Pinpoint the cell where the given text exists, returning its (X, Y) midpoint coordinate. 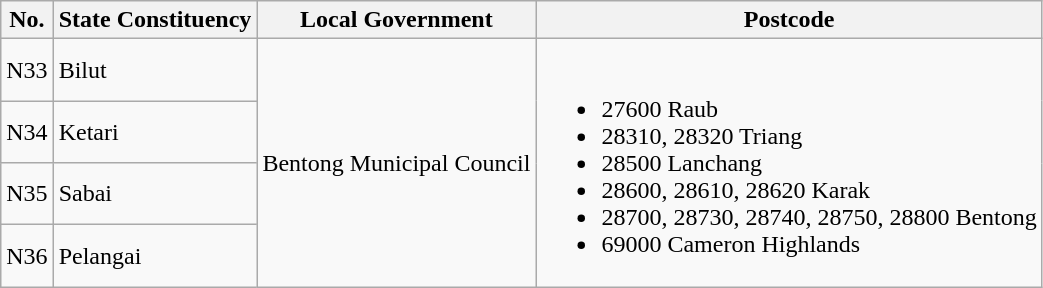
Sabai (155, 194)
N34 (27, 132)
Bentong Municipal Council (396, 163)
N36 (27, 256)
No. (27, 20)
Bilut (155, 70)
N33 (27, 70)
Postcode (789, 20)
N35 (27, 194)
State Constituency (155, 20)
27600 Raub28310, 28320 Triang28500 Lanchang28600, 28610, 28620 Karak28700, 28730, 28740, 28750, 28800 Bentong69000 Cameron Highlands (789, 163)
Ketari (155, 132)
Pelangai (155, 256)
Local Government (396, 20)
